Provide the [x, y] coordinate of the cell's center where the given text is located.  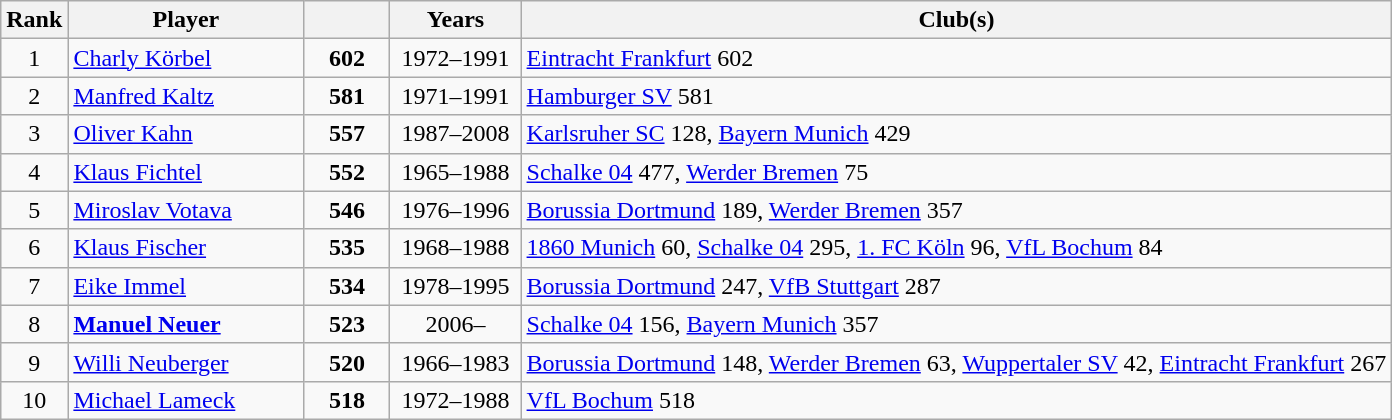
1 [34, 58]
552 [347, 172]
523 [347, 324]
Willi Neuberger [186, 362]
Hamburger SV 581 [956, 96]
520 [347, 362]
Player [186, 20]
1987–2008 [456, 134]
Eike Immel [186, 286]
3 [34, 134]
Borussia Dortmund 189, Werder Bremen 357 [956, 210]
1860 Munich 60, Schalke 04 295, 1. FC Köln 96, VfL Bochum 84 [956, 248]
1965–1988 [456, 172]
VfL Bochum 518 [956, 400]
1972–1991 [456, 58]
Schalke 04 477, Werder Bremen 75 [956, 172]
5 [34, 210]
7 [34, 286]
Manfred Kaltz [186, 96]
Club(s) [956, 20]
Manuel Neuer [186, 324]
9 [34, 362]
Years [456, 20]
Eintracht Frankfurt 602 [956, 58]
1971–1991 [456, 96]
602 [347, 58]
1976–1996 [456, 210]
Klaus Fichtel [186, 172]
1966–1983 [456, 362]
Rank [34, 20]
2 [34, 96]
1978–1995 [456, 286]
2006– [456, 324]
8 [34, 324]
4 [34, 172]
581 [347, 96]
Charly Körbel [186, 58]
10 [34, 400]
557 [347, 134]
1972–1988 [456, 400]
Michael Lameck [186, 400]
Schalke 04 156, Bayern Munich 357 [956, 324]
Miroslav Votava [186, 210]
546 [347, 210]
518 [347, 400]
Klaus Fischer [186, 248]
Borussia Dortmund 247, VfB Stuttgart 287 [956, 286]
Karlsruher SC 128, Bayern Munich 429 [956, 134]
1968–1988 [456, 248]
Borussia Dortmund 148, Werder Bremen 63, Wuppertaler SV 42, Eintracht Frankfurt 267 [956, 362]
535 [347, 248]
6 [34, 248]
Oliver Kahn [186, 134]
534 [347, 286]
